Return (X, Y) of the center of cell containing provided text 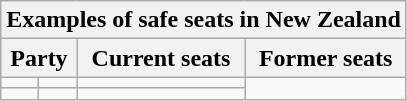
Party (39, 58)
Current seats (161, 58)
Former seats (326, 58)
Examples of safe seats in New Zealand (204, 20)
